From the cell containing the given text, extract its center point as (X, Y) coordinate. 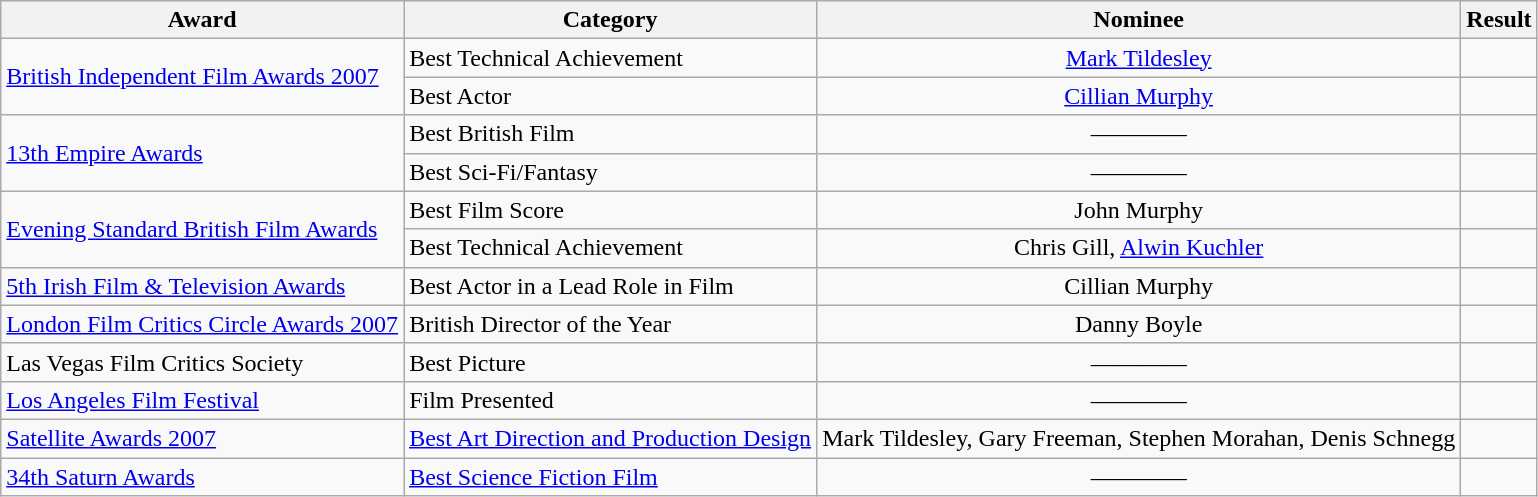
Best Sci-Fi/Fantasy (610, 172)
Las Vegas Film Critics Society (202, 362)
Danny Boyle (1139, 324)
Category (610, 20)
Mark Tildesley (1139, 58)
Los Angeles Film Festival (202, 400)
Best Actor in a Lead Role in Film (610, 286)
Award (202, 20)
Best Film Score (610, 210)
John Murphy (1139, 210)
Film Presented (610, 400)
British Independent Film Awards 2007 (202, 77)
Result (1499, 20)
Satellite Awards 2007 (202, 438)
Mark Tildesley, Gary Freeman, Stephen Morahan, Denis Schnegg (1139, 438)
Nominee (1139, 20)
Best Picture (610, 362)
Evening Standard British Film Awards (202, 229)
British Director of the Year (610, 324)
Best Art Direction and Production Design (610, 438)
34th Saturn Awards (202, 477)
London Film Critics Circle Awards 2007 (202, 324)
Best Science Fiction Film (610, 477)
13th Empire Awards (202, 153)
Best British Film (610, 134)
5th Irish Film & Television Awards (202, 286)
Best Actor (610, 96)
Chris Gill, Alwin Kuchler (1139, 248)
